Output the [X, Y] coordinate of the center of the cell containing the given text.  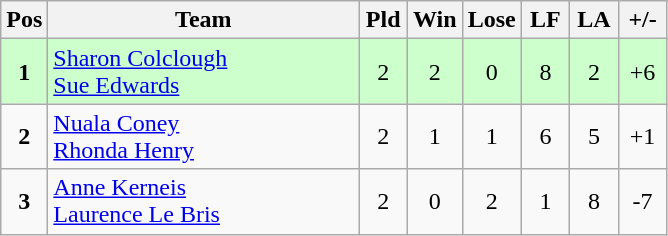
5 [594, 136]
Pld [384, 20]
Lose [492, 20]
+6 [642, 72]
Nuala Coney Rhonda Henry [204, 136]
Sharon Colclough Sue Edwards [204, 72]
LA [594, 20]
LF [546, 20]
3 [24, 202]
+1 [642, 136]
Pos [24, 20]
Anne Kerneis Laurence Le Bris [204, 202]
+/- [642, 20]
Win [434, 20]
6 [546, 136]
Team [204, 20]
-7 [642, 202]
